Identify which cell holds the provided text, then report its [X, Y] central coordinate. 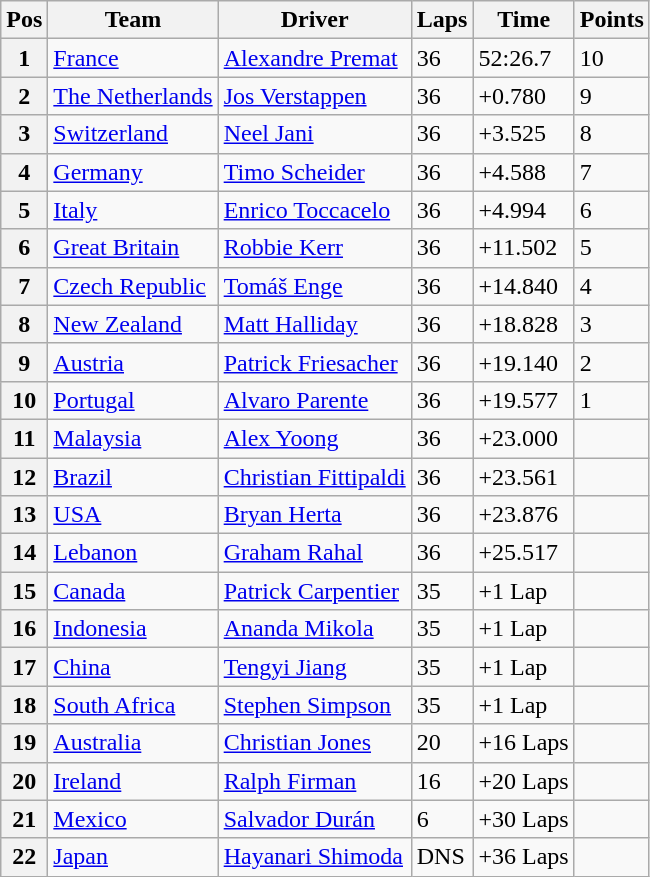
Mexico [133, 819]
+23.000 [524, 438]
+19.140 [524, 362]
Robbie Kerr [314, 248]
+36 Laps [524, 857]
15 [24, 591]
Bryan Herta [314, 515]
Canada [133, 591]
21 [24, 819]
Alvaro Parente [314, 400]
Pos [24, 20]
Brazil [133, 477]
+4.994 [524, 210]
+18.828 [524, 324]
11 [24, 438]
Austria [133, 362]
Stephen Simpson [314, 705]
Enrico Toccacelo [314, 210]
Czech Republic [133, 286]
Great Britain [133, 248]
Alex Yoong [314, 438]
+20 Laps [524, 781]
52:26.7 [524, 58]
18 [24, 705]
+30 Laps [524, 819]
Timo Scheider [314, 172]
Australia [133, 743]
Patrick Friesacher [314, 362]
Germany [133, 172]
Ananda Mikola [314, 629]
13 [24, 515]
+23.561 [524, 477]
+25.517 [524, 553]
Graham Rahal [314, 553]
France [133, 58]
Neel Jani [314, 134]
Japan [133, 857]
12 [24, 477]
Ireland [133, 781]
19 [24, 743]
Patrick Carpentier [314, 591]
+23.876 [524, 515]
Christian Fittipaldi [314, 477]
+4.588 [524, 172]
USA [133, 515]
Malaysia [133, 438]
+0.780 [524, 96]
14 [24, 553]
China [133, 667]
Alexandre Premat [314, 58]
Tengyi Jiang [314, 667]
17 [24, 667]
Jos Verstappen [314, 96]
Switzerland [133, 134]
Driver [314, 20]
+3.525 [524, 134]
+14.840 [524, 286]
Salvador Durán [314, 819]
22 [24, 857]
Christian Jones [314, 743]
+16 Laps [524, 743]
Time [524, 20]
+11.502 [524, 248]
The Netherlands [133, 96]
South Africa [133, 705]
Team [133, 20]
Hayanari Shimoda [314, 857]
Indonesia [133, 629]
+19.577 [524, 400]
Points [612, 20]
Lebanon [133, 553]
Tomáš Enge [314, 286]
New Zealand [133, 324]
Laps [442, 20]
Matt Halliday [314, 324]
DNS [442, 857]
Ralph Firman [314, 781]
Italy [133, 210]
Portugal [133, 400]
